Provide the [x, y] coordinate of the cell's center where the given text is located.  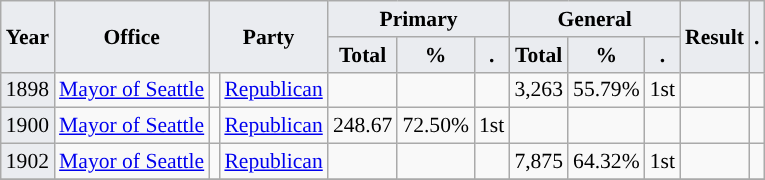
Result [714, 36]
Year [28, 36]
55.79% [606, 90]
248.67 [362, 126]
1902 [28, 162]
64.32% [606, 162]
3,263 [538, 90]
1898 [28, 90]
Office [132, 36]
Party [268, 36]
General [594, 19]
1900 [28, 126]
7,875 [538, 162]
72.50% [436, 126]
Primary [419, 19]
